Scan for the cell matching the given text and deliver its (X, Y) coordinate at center. 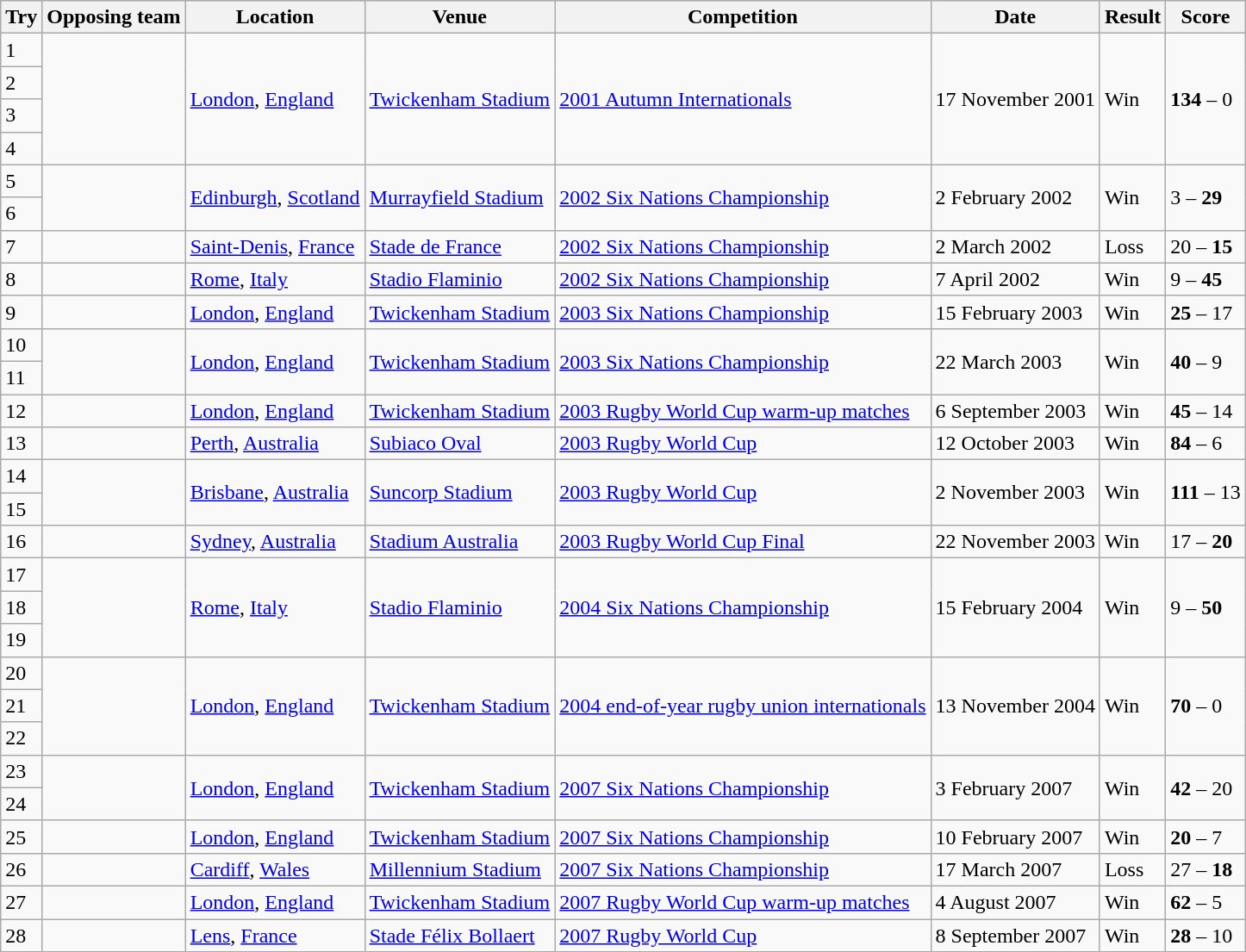
2004 end-of-year rugby union internationals (743, 706)
Sydney, Australia (275, 542)
9 (22, 312)
7 April 2002 (1015, 279)
17 November 2001 (1015, 99)
15 February 2003 (1015, 312)
19 (22, 640)
25 (22, 837)
23 (22, 771)
2 March 2002 (1015, 246)
17 (22, 575)
28 – 10 (1206, 935)
62 – 5 (1206, 902)
12 October 2003 (1015, 444)
Score (1206, 17)
9 – 50 (1206, 607)
1 (22, 50)
15 (22, 509)
Edinburgh, Scotland (275, 197)
Perth, Australia (275, 444)
3 – 29 (1206, 197)
4 August 2007 (1015, 902)
Murrayfield Stadium (460, 197)
Competition (743, 17)
Stade de France (460, 246)
Suncorp Stadium (460, 493)
Result (1132, 17)
16 (22, 542)
14 (22, 476)
Stadium Australia (460, 542)
21 (22, 706)
Saint-Denis, France (275, 246)
2 November 2003 (1015, 493)
Date (1015, 17)
12 (22, 411)
2007 Rugby World Cup warm-up matches (743, 902)
28 (22, 935)
8 September 2007 (1015, 935)
Brisbane, Australia (275, 493)
2 (22, 83)
17 March 2007 (1015, 869)
6 (22, 214)
84 – 6 (1206, 444)
2001 Autumn Internationals (743, 99)
45 – 14 (1206, 411)
40 – 9 (1206, 361)
2004 Six Nations Championship (743, 607)
24 (22, 804)
134 – 0 (1206, 99)
11 (22, 377)
Try (22, 17)
2007 Rugby World Cup (743, 935)
4 (22, 148)
18 (22, 607)
22 March 2003 (1015, 361)
22 (22, 738)
Location (275, 17)
6 September 2003 (1015, 411)
3 (22, 115)
20 – 7 (1206, 837)
Millennium Stadium (460, 869)
27 – 18 (1206, 869)
2003 Rugby World Cup Final (743, 542)
Stade Félix Bollaert (460, 935)
10 (22, 345)
20 – 15 (1206, 246)
13 (22, 444)
10 February 2007 (1015, 837)
Venue (460, 17)
3 February 2007 (1015, 787)
Opposing team (114, 17)
13 November 2004 (1015, 706)
2 February 2002 (1015, 197)
9 – 45 (1206, 279)
70 – 0 (1206, 706)
Subiaco Oval (460, 444)
15 February 2004 (1015, 607)
26 (22, 869)
22 November 2003 (1015, 542)
27 (22, 902)
111 – 13 (1206, 493)
20 (22, 673)
2003 Rugby World Cup warm-up matches (743, 411)
42 – 20 (1206, 787)
8 (22, 279)
Lens, France (275, 935)
Cardiff, Wales (275, 869)
7 (22, 246)
25 – 17 (1206, 312)
17 – 20 (1206, 542)
5 (22, 181)
